Detect which cell encompasses the target text, then output its (X, Y) center coordinate. 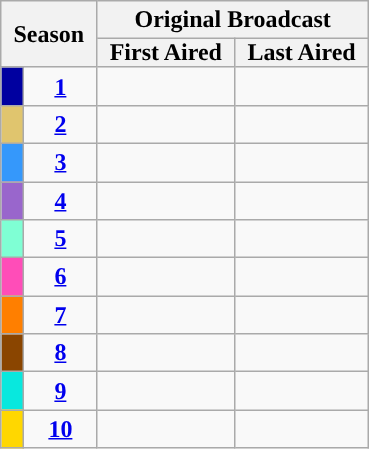
Original Broadcast (232, 20)
10 (60, 429)
Season (49, 34)
4 (60, 201)
Last Aired (302, 53)
7 (60, 315)
2 (60, 124)
9 (60, 391)
8 (60, 353)
5 (60, 239)
First Aired (166, 53)
1 (60, 86)
6 (60, 277)
3 (60, 162)
